Identify which cell holds the provided text, then report its (X, Y) central coordinate. 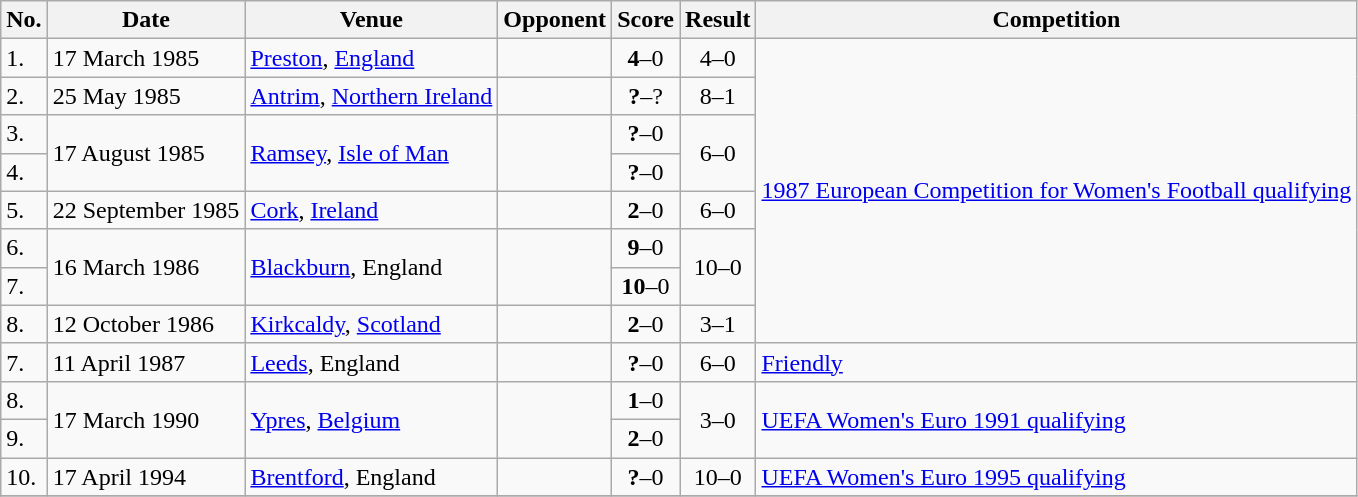
1. (24, 58)
UEFA Women's Euro 1995 qualifying (1056, 477)
Leeds, England (372, 362)
4. (24, 172)
17 March 1985 (146, 58)
Brentford, England (372, 477)
9–0 (646, 248)
6. (24, 248)
2. (24, 96)
1–0 (646, 400)
3. (24, 134)
Ypres, Belgium (372, 419)
12 October 1986 (146, 324)
22 September 1985 (146, 210)
Score (646, 20)
Opponent (555, 20)
3–1 (718, 324)
17 April 1994 (146, 477)
8–1 (718, 96)
17 August 1985 (146, 153)
17 March 1990 (146, 419)
3–0 (718, 419)
UEFA Women's Euro 1991 qualifying (1056, 419)
Result (718, 20)
Cork, Ireland (372, 210)
11 April 1987 (146, 362)
Date (146, 20)
Competition (1056, 20)
Venue (372, 20)
10. (24, 477)
No. (24, 20)
Antrim, Northern Ireland (372, 96)
1987 European Competition for Women's Football qualifying (1056, 191)
?–? (646, 96)
Ramsey, Isle of Man (372, 153)
Friendly (1056, 362)
Kirkcaldy, Scotland (372, 324)
5. (24, 210)
25 May 1985 (146, 96)
9. (24, 438)
16 March 1986 (146, 267)
Preston, England (372, 58)
Blackburn, England (372, 267)
